Detect which cell encompasses the target text, then output its [X, Y] center coordinate. 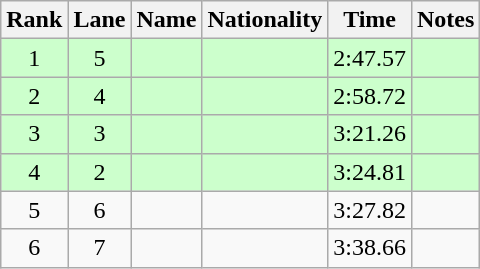
7 [100, 248]
3:24.81 [370, 172]
3:38.66 [370, 248]
3:21.26 [370, 134]
Lane [100, 20]
Time [370, 20]
Rank [34, 20]
Notes [445, 20]
2:58.72 [370, 96]
Name [166, 20]
3:27.82 [370, 210]
2:47.57 [370, 58]
1 [34, 58]
Nationality [265, 20]
